Scan for the cell matching the given text and deliver its (x, y) coordinate at center. 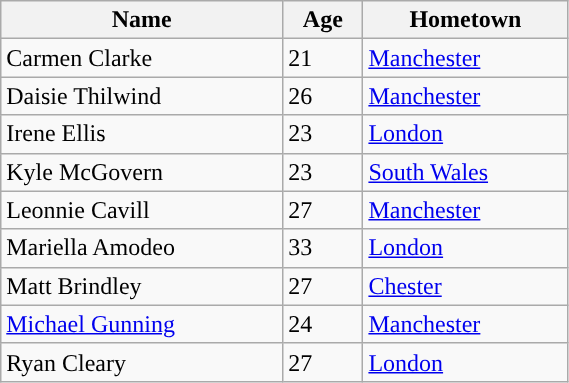
Kyle McGovern (142, 172)
26 (323, 96)
Carmen Clarke (142, 58)
Daisie Thilwind (142, 96)
Name (142, 20)
24 (323, 324)
Michael Gunning (142, 324)
Mariella Amodeo (142, 248)
33 (323, 248)
21 (323, 58)
Ryan Cleary (142, 362)
Leonnie Cavill (142, 210)
South Wales (466, 172)
Irene Ellis (142, 134)
Chester (466, 286)
Age (323, 20)
Hometown (466, 20)
Matt Brindley (142, 286)
